Identify which cell holds the provided text, then report its (x, y) central coordinate. 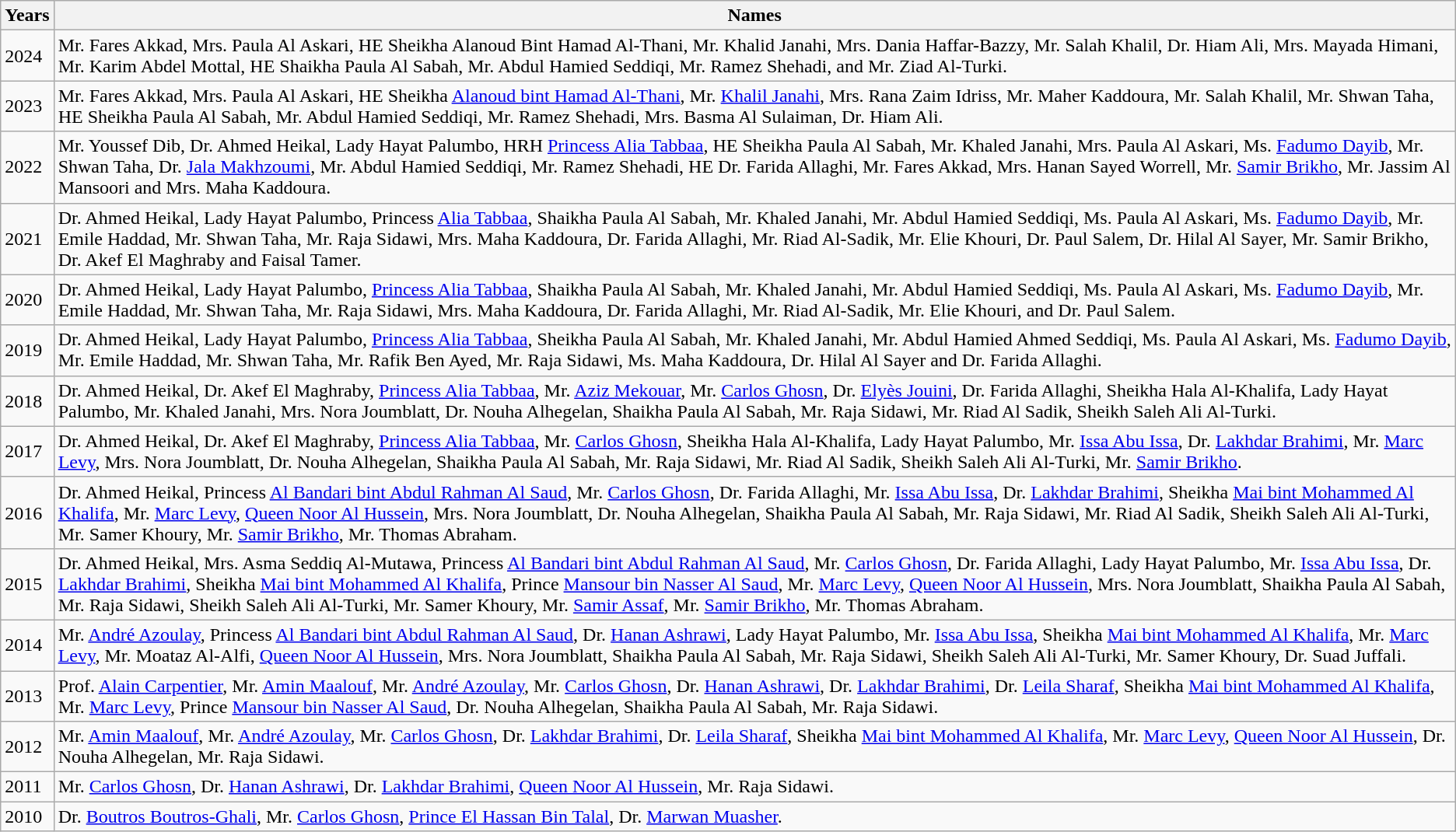
2018 (27, 401)
2024 (27, 56)
2011 (27, 787)
2022 (27, 167)
2013 (27, 695)
2010 (27, 816)
2016 (27, 512)
2015 (27, 584)
2021 (27, 239)
2023 (27, 106)
Names (754, 16)
2020 (27, 300)
Dr. Boutros Boutros-Ghali, Mr. Carlos Ghosn, Prince El Hassan Bin Talal, Dr. Marwan Muasher. (754, 816)
2012 (27, 746)
Mr. Carlos Ghosn, Dr. Hanan Ashrawi, Dr. Lakhdar Brahimi, Queen Noor Al Hussein, Mr. Raja Sidawi. (754, 787)
Years (27, 16)
2019 (27, 350)
2014 (27, 645)
2017 (27, 451)
